Pinpoint the cell where the given text exists, returning its (x, y) midpoint coordinate. 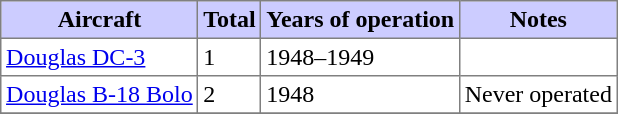
1948 (360, 95)
Total (230, 20)
Douglas B-18 Bolo (100, 95)
Aircraft (100, 20)
1948–1949 (360, 57)
2 (230, 95)
Never operated (538, 95)
Years of operation (360, 20)
1 (230, 57)
Notes (538, 20)
Douglas DC-3 (100, 57)
